For the text-containing cell, return its midpoint in (X, Y) coordinate format. 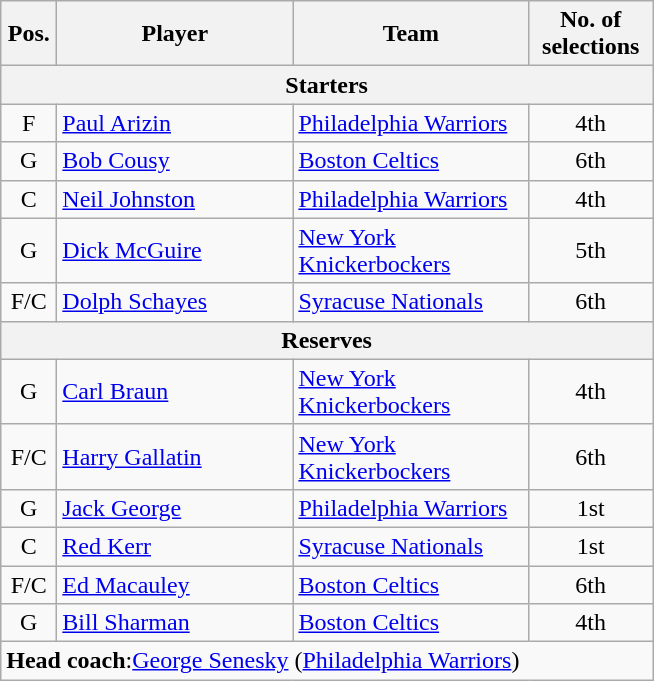
Bob Cousy (175, 161)
Dolph Schayes (175, 302)
Starters (327, 85)
Harry Gallatin (175, 456)
Player (175, 34)
5th (591, 250)
Red Kerr (175, 546)
Neil Johnston (175, 199)
Paul Arizin (175, 123)
No. of selections (591, 34)
Jack George (175, 508)
Team (411, 34)
Pos. (29, 34)
Dick McGuire (175, 250)
Reserves (327, 340)
Bill Sharman (175, 623)
Head coach:George Senesky (Philadelphia Warriors) (327, 661)
Carl Braun (175, 392)
F (29, 123)
Ed Macauley (175, 585)
